Locate the cell with the specified text and output its [x, y] center coordinate. 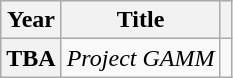
Year [31, 20]
Title [140, 20]
Project GAMM [140, 58]
TBA [31, 58]
